Detect which cell encompasses the target text, then output its [x, y] center coordinate. 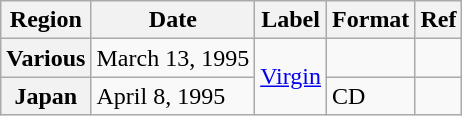
Format [371, 20]
Date [173, 20]
April 8, 1995 [173, 96]
Ref [438, 20]
Various [46, 58]
Japan [46, 96]
March 13, 1995 [173, 58]
Virgin [291, 77]
Label [291, 20]
Region [46, 20]
CD [371, 96]
